Detect which cell encompasses the target text, then output its (X, Y) center coordinate. 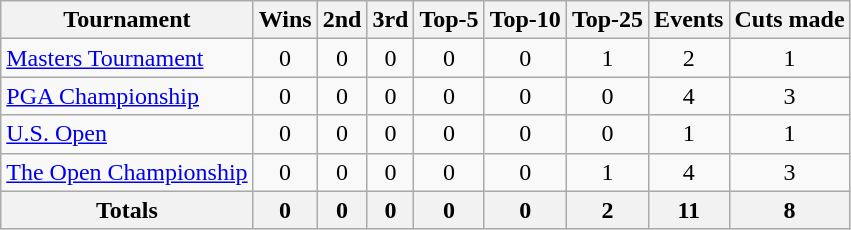
Top-25 (607, 20)
PGA Championship (127, 96)
Masters Tournament (127, 58)
Cuts made (790, 20)
2nd (342, 20)
Top-10 (525, 20)
8 (790, 210)
11 (689, 210)
The Open Championship (127, 172)
Top-5 (449, 20)
U.S. Open (127, 134)
Wins (285, 20)
Totals (127, 210)
3rd (390, 20)
Tournament (127, 20)
Events (689, 20)
